Return the (x, y) coordinate for the center point of the cell that contains the specified text.  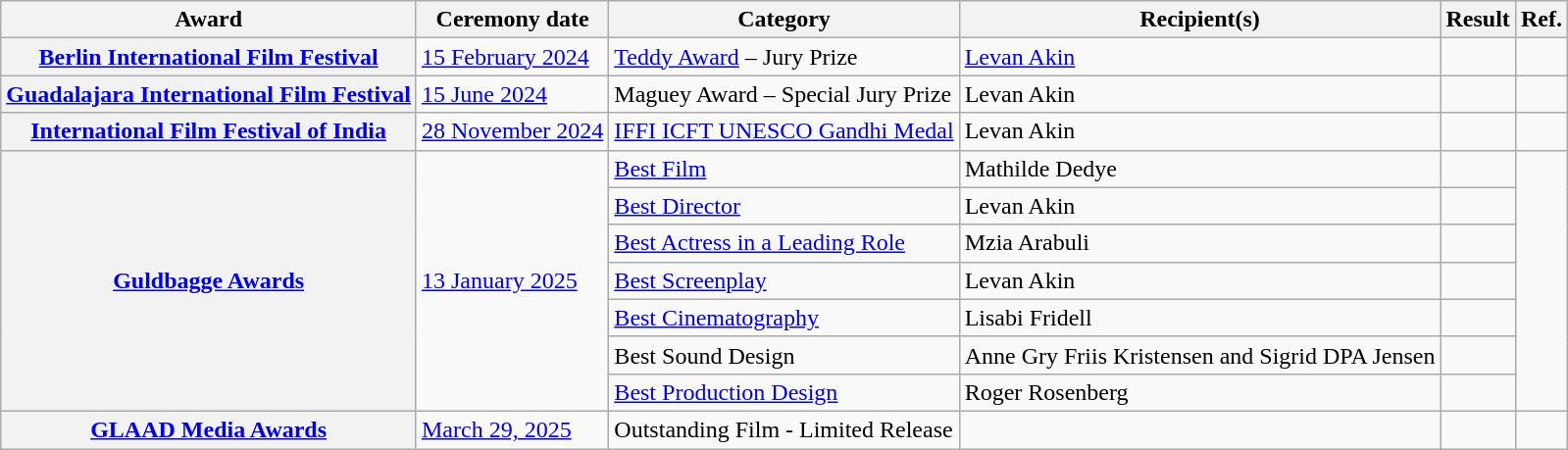
IFFI ICFT UNESCO Gandhi Medal (784, 131)
International Film Festival of India (209, 131)
15 February 2024 (512, 57)
Mathilde Dedye (1200, 169)
Recipient(s) (1200, 20)
Best Director (784, 206)
15 June 2024 (512, 94)
Roger Rosenberg (1200, 392)
Anne Gry Friis Kristensen and Sigrid DPA Jensen (1200, 355)
Mzia Arabuli (1200, 243)
Best Film (784, 169)
Guadalajara International Film Festival (209, 94)
Lisabi Fridell (1200, 318)
Outstanding Film - Limited Release (784, 429)
Award (209, 20)
28 November 2024 (512, 131)
Best Screenplay (784, 280)
Guldbagge Awards (209, 280)
Berlin International Film Festival (209, 57)
Teddy Award – Jury Prize (784, 57)
Maguey Award – Special Jury Prize (784, 94)
March 29, 2025 (512, 429)
GLAAD Media Awards (209, 429)
Best Cinematography (784, 318)
13 January 2025 (512, 280)
Category (784, 20)
Best Sound Design (784, 355)
Result (1478, 20)
Best Actress in a Leading Role (784, 243)
Best Production Design (784, 392)
Ref. (1542, 20)
Ceremony date (512, 20)
